Pinpoint the cell where the given text exists, returning its [x, y] midpoint coordinate. 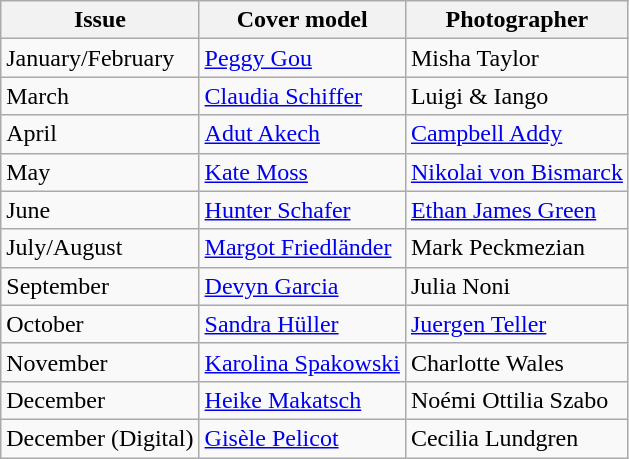
Karolina Spakowski [302, 362]
Campbell Addy [516, 134]
December (Digital) [100, 438]
Mark Peckmezian [516, 248]
Heike Makatsch [302, 400]
Julia Noni [516, 286]
Devyn Garcia [302, 286]
January/February [100, 58]
Gisèle Pelicot [302, 438]
Misha Taylor [516, 58]
Hunter Schafer [302, 210]
April [100, 134]
Charlotte Wales [516, 362]
Ethan James Green [516, 210]
Kate Moss [302, 172]
September [100, 286]
Issue [100, 20]
Cover model [302, 20]
November [100, 362]
Luigi & Iango [516, 96]
Photographer [516, 20]
May [100, 172]
Claudia Schiffer [302, 96]
Peggy Gou [302, 58]
October [100, 324]
June [100, 210]
Adut Akech [302, 134]
Sandra Hüller [302, 324]
Nikolai von Bismarck [516, 172]
Noémi Ottilia Szabo [516, 400]
Juergen Teller [516, 324]
Cecilia Lundgren [516, 438]
July/August [100, 248]
March [100, 96]
Margot Friedländer [302, 248]
December [100, 400]
